Return the (x, y) coordinate for the center point of the cell that contains the specified text.  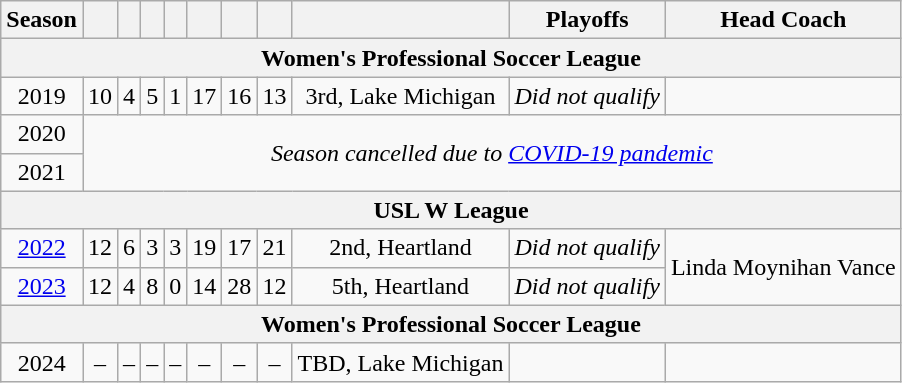
Season (42, 20)
16 (240, 96)
3rd, Lake Michigan (400, 96)
21 (274, 248)
Season cancelled due to COVID-19 pandemic (492, 153)
2020 (42, 134)
USL W League (451, 210)
TBD, Lake Michigan (400, 362)
2019 (42, 96)
1 (176, 96)
5th, Heartland (400, 286)
8 (152, 286)
Linda Moynihan Vance (783, 267)
28 (240, 286)
19 (204, 248)
2023 (42, 286)
2nd, Heartland (400, 248)
Playoffs (587, 20)
2022 (42, 248)
10 (100, 96)
6 (130, 248)
13 (274, 96)
0 (176, 286)
Head Coach (783, 20)
5 (152, 96)
14 (204, 286)
2021 (42, 172)
2024 (42, 362)
